Provide the (x, y) coordinate of the cell's center where the given text is located.  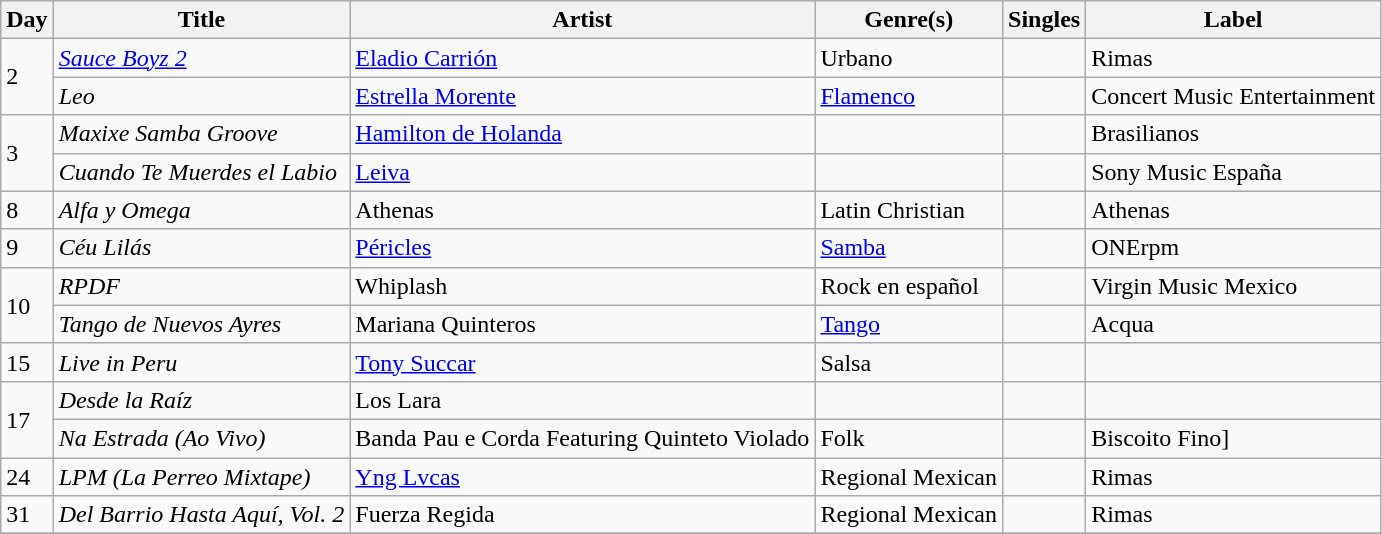
Céu Lilás (202, 248)
Tango de Nuevos Ayres (202, 324)
Samba (909, 248)
LPM (La Perreo Mixtape) (202, 477)
Eladio Carrión (582, 58)
Sony Music España (1234, 172)
Biscoito Fino] (1234, 438)
Tony Succar (582, 362)
24 (27, 477)
Folk (909, 438)
Live in Peru (202, 362)
9 (27, 248)
Flamenco (909, 96)
Singles (1044, 20)
ONErpm (1234, 248)
3 (27, 153)
Na Estrada (Ao Vivo) (202, 438)
8 (27, 210)
Fuerza Regida (582, 515)
Virgin Music Mexico (1234, 286)
Sauce Boyz 2 (202, 58)
Acqua (1234, 324)
Rock en español (909, 286)
Label (1234, 20)
Péricles (582, 248)
Concert Music Entertainment (1234, 96)
Brasilianos (1234, 134)
Banda Pau e Corda Featuring Quinteto Violado (582, 438)
Del Barrio Hasta Aquí, Vol. 2 (202, 515)
Artist (582, 20)
Leo (202, 96)
Urbano (909, 58)
Salsa (909, 362)
Genre(s) (909, 20)
RPDF (202, 286)
15 (27, 362)
Maxixe Samba Groove (202, 134)
31 (27, 515)
10 (27, 305)
Latin Christian (909, 210)
Cuando Te Muerdes el Labio (202, 172)
Yng Lvcas (582, 477)
Title (202, 20)
17 (27, 419)
Alfa y Omega (202, 210)
2 (27, 77)
Mariana Quinteros (582, 324)
Day (27, 20)
Whiplash (582, 286)
Desde la Raíz (202, 400)
Tango (909, 324)
Estrella Morente (582, 96)
Los Lara (582, 400)
Hamilton de Holanda (582, 134)
Leiva (582, 172)
